Determine the [X, Y] coordinate at the center of the cell enclosing the given text.  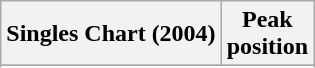
Singles Chart (2004) [111, 34]
Peakposition [267, 34]
